Search for the cell housing the specified text and yield its (X, Y) center coordinate. 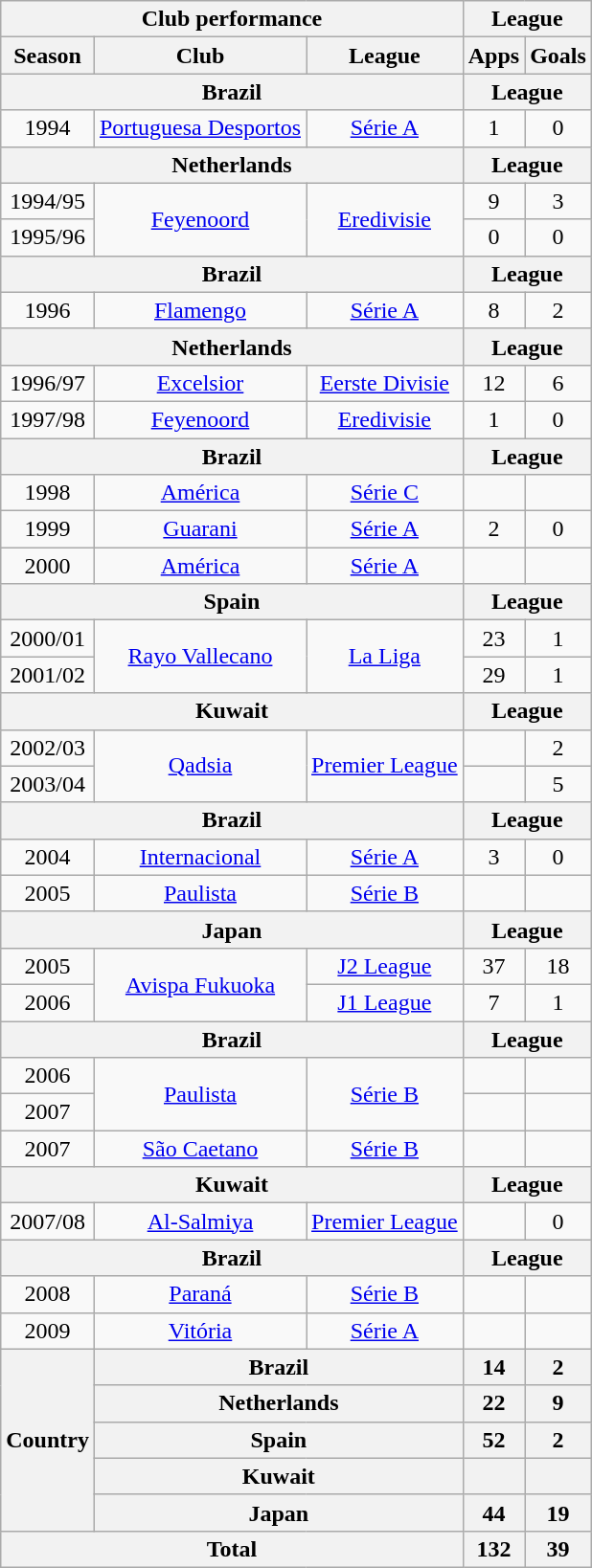
Guarani (199, 529)
2009 (48, 1331)
23 (493, 638)
Internacional (199, 857)
1997/98 (48, 419)
Avispa Fukuoka (199, 984)
São Caetano (199, 1149)
Club (199, 56)
J2 League (385, 966)
2000/01 (48, 638)
2003/04 (48, 784)
1999 (48, 529)
1998 (48, 493)
1996/97 (48, 383)
Portuguesa Desportos (199, 128)
18 (558, 966)
1994/95 (48, 201)
1994 (48, 128)
Goals (558, 56)
2000 (48, 566)
Total (232, 1549)
Qadsia (199, 766)
1996 (48, 310)
Apps (493, 56)
Vitória (199, 1331)
Paraná (199, 1294)
29 (493, 675)
Eerste Divisie (385, 383)
La Liga (385, 657)
Country (48, 1440)
2004 (48, 857)
2002/03 (48, 748)
Club performance (232, 19)
Flamengo (199, 310)
Al-Salmiya (199, 1221)
37 (493, 966)
Season (48, 56)
1995/96 (48, 237)
6 (558, 383)
2008 (48, 1294)
Rayo Vallecano (199, 657)
22 (493, 1403)
52 (493, 1440)
J1 League (385, 1002)
7 (493, 1002)
Excelsior (199, 383)
2001/02 (48, 675)
2007/08 (48, 1221)
8 (493, 310)
12 (493, 383)
19 (558, 1512)
5 (558, 784)
132 (493, 1549)
14 (493, 1367)
Série C (385, 493)
44 (493, 1512)
39 (558, 1549)
